Capture the cell that displays the provided text and extract its (x, y) central coordinate. 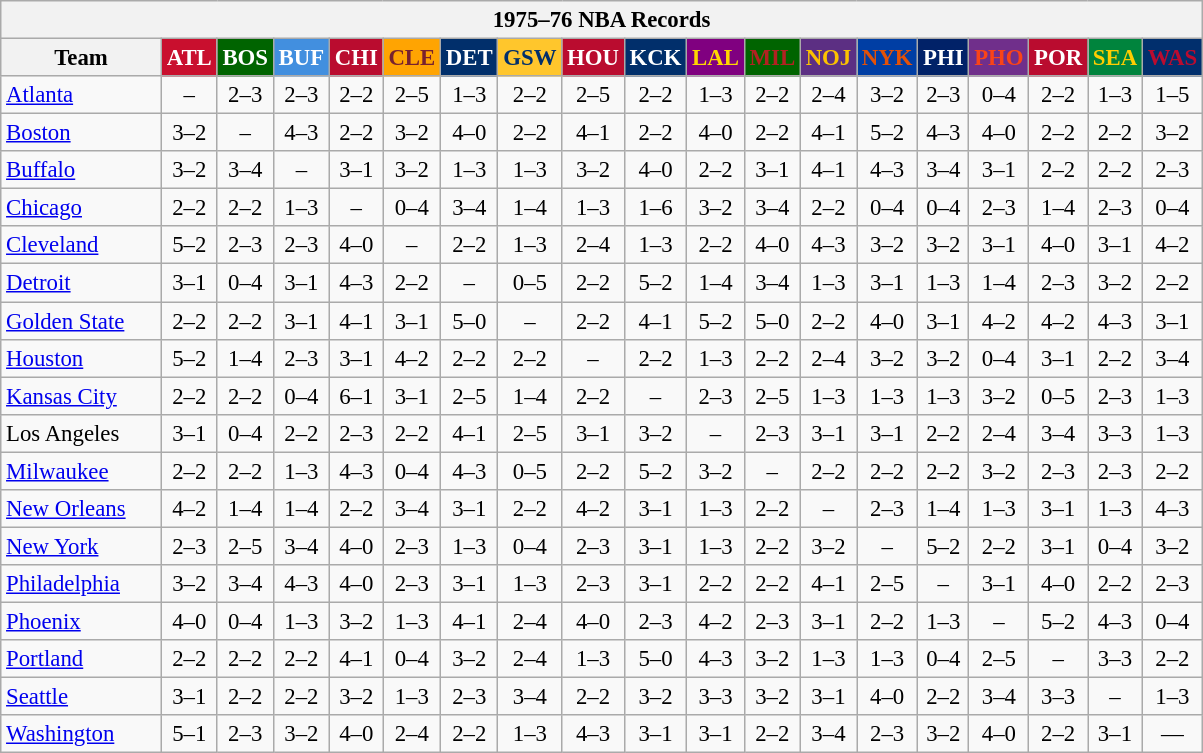
PHI (944, 58)
POR (1058, 58)
CLE (412, 58)
Los Angeles (82, 433)
1–6 (656, 208)
DET (470, 58)
ATL (189, 58)
WAS (1172, 58)
1–5 (1172, 95)
Philadelphia (82, 584)
Boston (82, 133)
NYK (888, 58)
Phoenix (82, 621)
1975–76 NBA Records (602, 20)
PHO (999, 58)
HOU (594, 58)
New Orleans (82, 509)
Chicago (82, 208)
Detroit (82, 283)
6–1 (356, 396)
— (1172, 734)
SEA (1116, 58)
MIL (772, 58)
Milwaukee (82, 471)
Cleveland (82, 245)
BUF (301, 58)
Washington (82, 734)
Buffalo (82, 170)
Atlanta (82, 95)
BOS (245, 58)
KCK (656, 58)
Seattle (82, 697)
Kansas City (82, 396)
NOJ (828, 58)
Golden State (82, 321)
GSW (530, 58)
Team (82, 58)
Portland (82, 659)
5–1 (189, 734)
Houston (82, 358)
LAL (716, 58)
New York (82, 546)
CHI (356, 58)
